Determine the [x, y] coordinate at the center of the cell enclosing the given text.  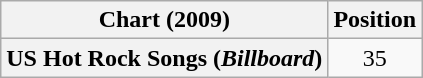
35 [375, 58]
Position [375, 20]
Chart (2009) [164, 20]
US Hot Rock Songs (Billboard) [164, 58]
